For the text-containing cell, return its midpoint in [x, y] coordinate format. 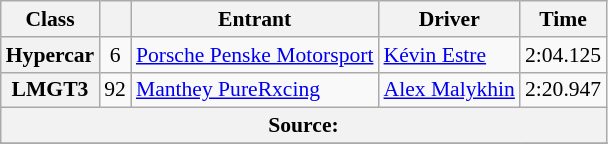
Class [50, 19]
Hypercar [50, 55]
Porsche Penske Motorsport [255, 55]
2:20.947 [563, 90]
2:04.125 [563, 55]
Manthey PureRxcing [255, 90]
Source: [304, 126]
Kévin Estre [448, 55]
Time [563, 19]
Entrant [255, 19]
Alex Malykhin [448, 90]
6 [115, 55]
Driver [448, 19]
92 [115, 90]
LMGT3 [50, 90]
